Determine the [X, Y] coordinate at the center of the cell enclosing the given text.  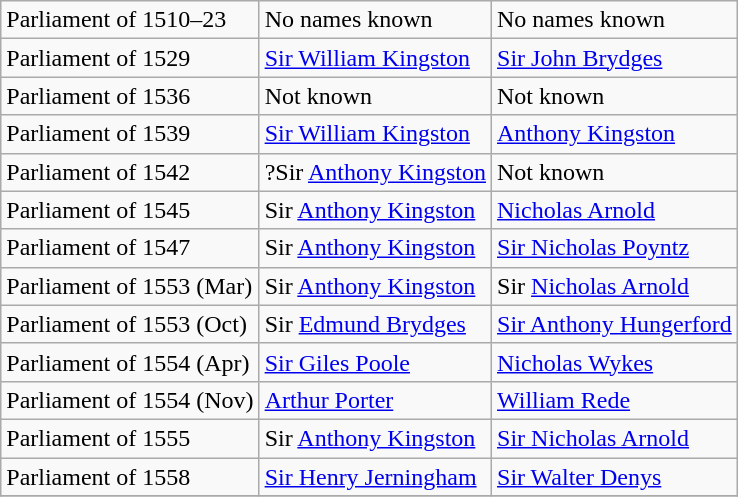
Parliament of 1539 [130, 134]
Parliament of 1553 (Oct) [130, 324]
Arthur Porter [375, 400]
?Sir Anthony Kingston [375, 172]
Parliament of 1558 [130, 477]
William Rede [615, 400]
Parliament of 1529 [130, 58]
Parliament of 1510–23 [130, 20]
Sir Anthony Hungerford [615, 324]
Parliament of 1554 (Nov) [130, 400]
Parliament of 1554 (Apr) [130, 362]
Sir John Brydges [615, 58]
Sir Edmund Brydges [375, 324]
Parliament of 1555 [130, 438]
Parliament of 1547 [130, 248]
Nicholas Arnold [615, 210]
Sir Walter Denys [615, 477]
Anthony Kingston [615, 134]
Parliament of 1536 [130, 96]
Parliament of 1545 [130, 210]
Sir Henry Jerningham [375, 477]
Parliament of 1542 [130, 172]
Nicholas Wykes [615, 362]
Sir Giles Poole [375, 362]
Sir Nicholas Poyntz [615, 248]
Parliament of 1553 (Mar) [130, 286]
